From the cell containing the given text, extract its center point as [x, y] coordinate. 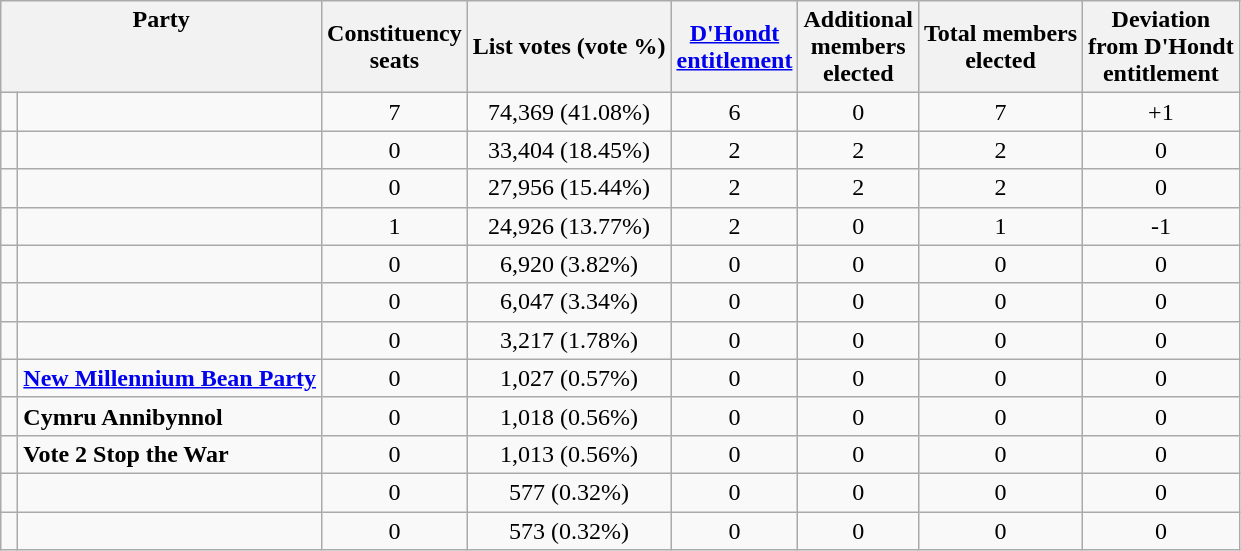
3,217 (1.78%) [569, 340]
1,027 (0.57%) [569, 378]
573 (0.32%) [569, 531]
Additionalmemberselected [858, 47]
Constituencyseats [395, 47]
D'Hondtentitlement [734, 47]
List votes (vote %) [569, 47]
6,920 (3.82%) [569, 264]
1,013 (0.56%) [569, 454]
577 (0.32%) [569, 492]
6 [734, 112]
+1 [1162, 112]
33,404 (18.45%) [569, 150]
Cymru Annibynnol [170, 416]
New Millennium Bean Party [170, 378]
-1 [1162, 226]
6,047 (3.34%) [569, 302]
Deviationfrom D'Hondtentitlement [1162, 47]
27,956 (15.44%) [569, 188]
1,018 (0.56%) [569, 416]
24,926 (13.77%) [569, 226]
Vote 2 Stop the War [170, 454]
Total memberselected [1000, 47]
Party [162, 47]
74,369 (41.08%) [569, 112]
